Determine the [x, y] coordinate at the center of the cell enclosing the given text.  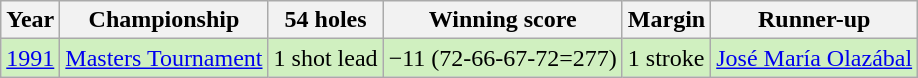
José María Olazábal [814, 58]
Winning score [502, 20]
54 holes [326, 20]
Margin [666, 20]
Runner-up [814, 20]
Year [30, 20]
−11 (72-66-67-72=277) [502, 58]
1 shot lead [326, 58]
1991 [30, 58]
Championship [164, 20]
Masters Tournament [164, 58]
1 stroke [666, 58]
